Search for the cell housing the specified text and yield its (X, Y) center coordinate. 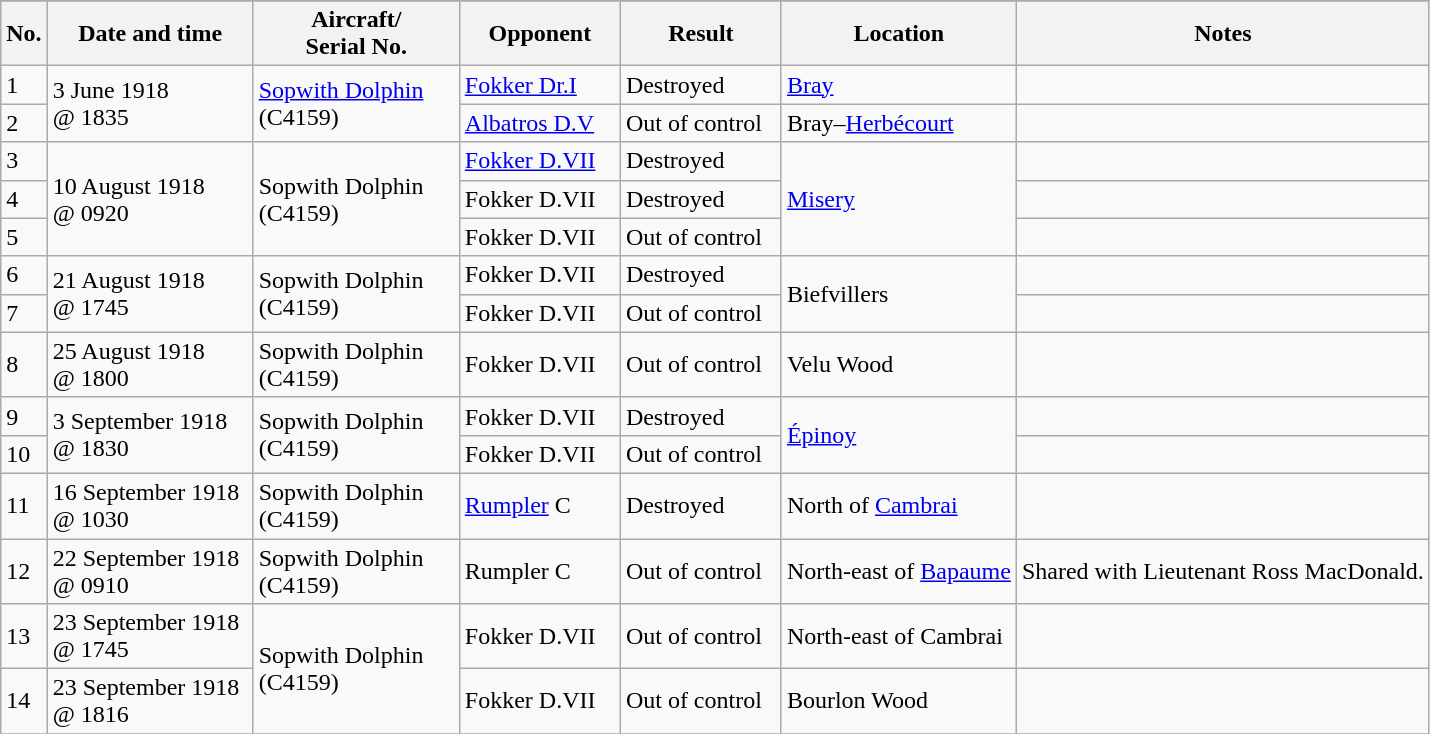
21 August 1918@ 1745 (150, 294)
1 (24, 85)
No. (24, 34)
10 August 1918@ 0920 (150, 199)
2 (24, 123)
Fokker Dr.I (540, 85)
23 September 1918@ 1816 (150, 702)
North-east of Cambrai (898, 636)
Location (898, 34)
11 (24, 506)
13 (24, 636)
North-east of Bapaume (898, 570)
6 (24, 275)
23 September 1918@ 1745 (150, 636)
10 (24, 454)
Notes (1222, 34)
3 (24, 161)
9 (24, 416)
25 August 1918@ 1800 (150, 364)
Bray (898, 85)
Result (700, 34)
Aircraft/Serial No. (356, 34)
5 (24, 237)
Date and time (150, 34)
4 (24, 199)
3 September 1918@ 1830 (150, 435)
Opponent (540, 34)
Misery (898, 199)
Albatros D.V (540, 123)
Shared with Lieutenant Ross MacDonald. (1222, 570)
22 September 1918@ 0910 (150, 570)
Bray–Herbécourt (898, 123)
16 September 1918@ 1030 (150, 506)
Velu Wood (898, 364)
Biefvillers (898, 294)
3 June 1918@ 1835 (150, 104)
12 (24, 570)
14 (24, 702)
8 (24, 364)
Épinoy (898, 435)
7 (24, 313)
Bourlon Wood (898, 702)
North of Cambrai (898, 506)
